From the cell containing the given text, extract its center point as [X, Y] coordinate. 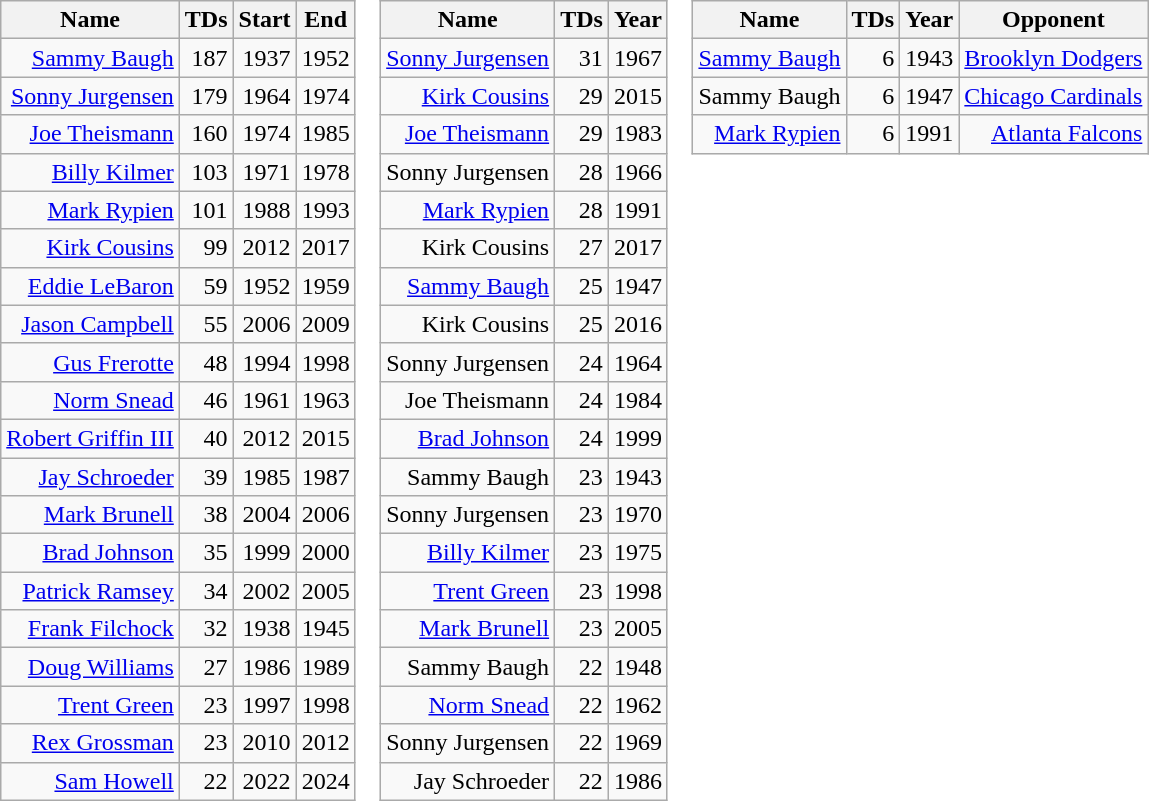
40 [206, 438]
38 [206, 515]
34 [206, 591]
1970 [638, 515]
99 [206, 248]
103 [206, 172]
Sam Howell [90, 781]
1937 [264, 58]
1962 [638, 705]
1997 [264, 705]
Gus Frerotte [90, 362]
101 [206, 210]
2024 [326, 781]
1988 [264, 210]
1989 [326, 667]
Jason Campbell [90, 324]
Brooklyn Dodgers [1054, 58]
Atlanta Falcons [1054, 134]
1978 [326, 172]
1945 [326, 629]
Patrick Ramsey [90, 591]
2000 [326, 553]
32 [206, 629]
39 [206, 477]
1967 [638, 58]
1961 [264, 400]
1938 [264, 629]
1987 [326, 477]
2010 [264, 743]
1993 [326, 210]
Doug Williams [90, 667]
55 [206, 324]
Chicago Cardinals [1054, 96]
Eddie LeBaron [90, 286]
1948 [638, 667]
179 [206, 96]
Rex Grossman [90, 743]
End [326, 20]
1975 [638, 553]
Frank Filchock [90, 629]
2004 [264, 515]
2016 [638, 324]
1963 [326, 400]
Opponent [1054, 20]
1994 [264, 362]
46 [206, 400]
160 [206, 134]
35 [206, 553]
Start [264, 20]
31 [582, 58]
1966 [638, 172]
2002 [264, 591]
1984 [638, 400]
2009 [326, 324]
2022 [264, 781]
59 [206, 286]
1969 [638, 743]
1971 [264, 172]
187 [206, 58]
1959 [326, 286]
Robert Griffin III [90, 438]
48 [206, 362]
1983 [638, 134]
